Extract the (x, y) coordinate from the center of the cell holding the provided text.  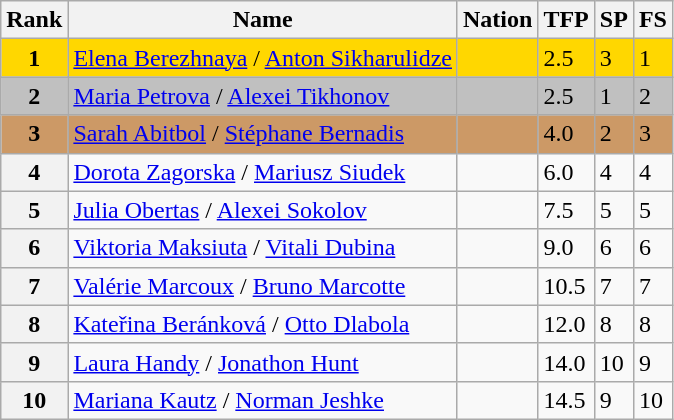
7.5 (566, 210)
Elena Berezhnaya / Anton Sikharulidze (263, 58)
Julia Obertas / Alexei Sokolov (263, 210)
10.5 (566, 286)
Kateřina Beránková / Otto Dlabola (263, 324)
14.0 (566, 362)
Rank (34, 20)
FS (652, 20)
Name (263, 20)
SP (614, 20)
Sarah Abitbol / Stéphane Bernadis (263, 134)
Viktoria Maksiuta / Vitali Dubina (263, 248)
Valérie Marcoux / Bruno Marcotte (263, 286)
6.0 (566, 172)
Laura Handy / Jonathon Hunt (263, 362)
TFP (566, 20)
Mariana Kautz / Norman Jeshke (263, 400)
12.0 (566, 324)
14.5 (566, 400)
Maria Petrova / Alexei Tikhonov (263, 96)
9.0 (566, 248)
Nation (497, 20)
Dorota Zagorska / Mariusz Siudek (263, 172)
4.0 (566, 134)
